For the text-containing cell, return its midpoint in [x, y] coordinate format. 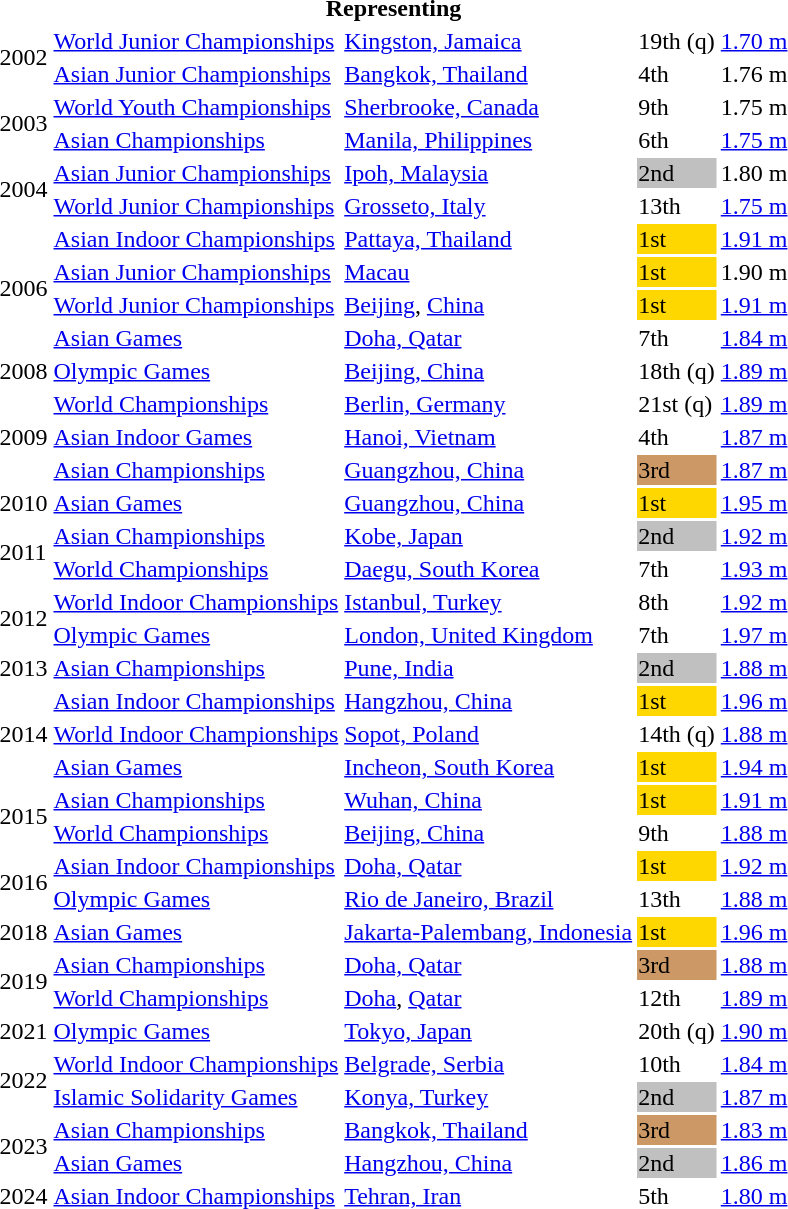
20th (q) [677, 1031]
Jakarta-Palembang, Indonesia [488, 932]
19th (q) [677, 41]
Istanbul, Turkey [488, 602]
14th (q) [677, 734]
Grosseto, Italy [488, 206]
21st (q) [677, 404]
Berlin, Germany [488, 404]
Manila, Philippines [488, 140]
Belgrade, Serbia [488, 1064]
Tokyo, Japan [488, 1031]
10th [677, 1064]
Kobe, Japan [488, 536]
Kingston, Jamaica [488, 41]
Konya, Turkey [488, 1097]
World Youth Championships [196, 107]
Daegu, South Korea [488, 569]
Ipoh, Malaysia [488, 173]
Incheon, South Korea [488, 767]
Hanoi, Vietnam [488, 437]
Macau [488, 272]
Asian Indoor Games [196, 437]
18th (q) [677, 371]
8th [677, 602]
12th [677, 998]
Rio de Janeiro, Brazil [488, 899]
Sherbrooke, Canada [488, 107]
Pattaya, Thailand [488, 239]
Pune, India [488, 668]
Sopot, Poland [488, 734]
London, United Kingdom [488, 635]
Islamic Solidarity Games [196, 1097]
Wuhan, China [488, 800]
6th [677, 140]
